Capture the cell that displays the provided text and extract its (x, y) central coordinate. 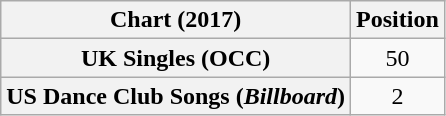
Position (398, 20)
UK Singles (OCC) (176, 58)
50 (398, 58)
2 (398, 96)
Chart (2017) (176, 20)
US Dance Club Songs (Billboard) (176, 96)
